Determine the (X, Y) coordinate at the center of the cell enclosing the given text.  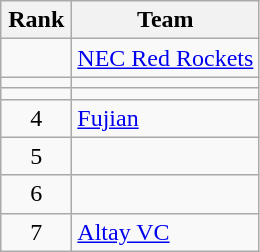
6 (36, 194)
5 (36, 156)
4 (36, 118)
Rank (36, 20)
7 (36, 232)
Team (166, 20)
NEC Red Rockets (166, 58)
Fujian (166, 118)
Altay VC (166, 232)
